Scan for the cell matching the given text and deliver its [X, Y] coordinate at center. 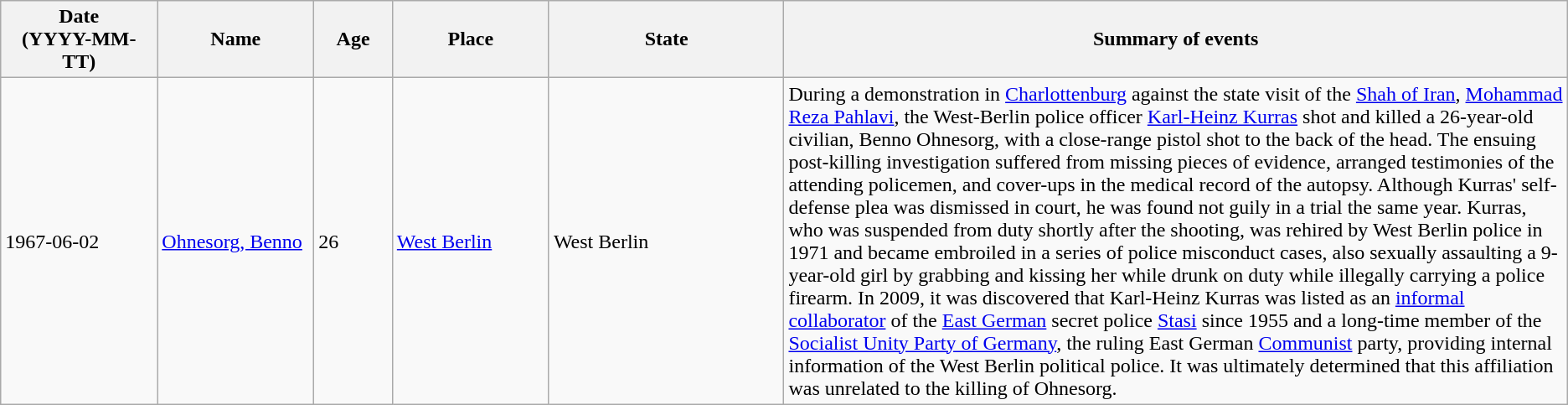
State [667, 39]
Summary of events [1176, 39]
1967-06-02 [79, 241]
26 [353, 241]
Place [471, 39]
Name [236, 39]
Age [353, 39]
Date(YYYY-MM-TT) [79, 39]
Ohnesorg, Benno [236, 241]
